Capture the cell that displays the provided text and extract its (X, Y) central coordinate. 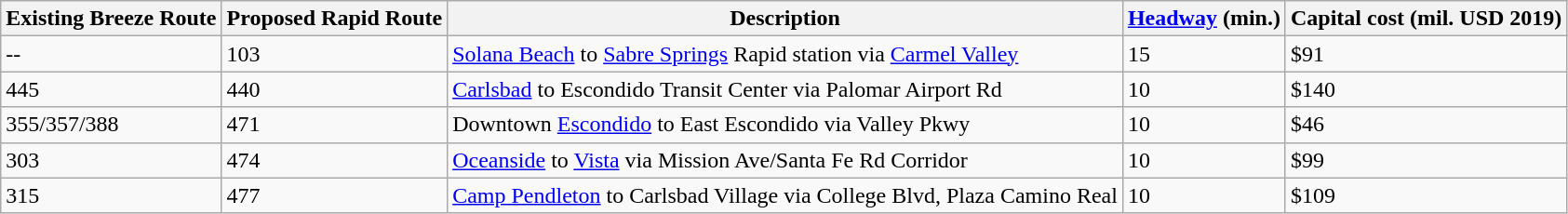
Description (785, 19)
471 (335, 125)
$140 (1426, 89)
315 (112, 195)
$99 (1426, 160)
Oceanside to Vista via Mission Ave/Santa Fe Rd Corridor (785, 160)
474 (335, 160)
$46 (1426, 125)
Solana Beach to Sabre Springs Rapid station via Carmel Valley (785, 54)
Carlsbad to Escondido Transit Center via Palomar Airport Rd (785, 89)
Downtown Escondido to East Escondido via Valley Pkwy (785, 125)
Headway (min.) (1204, 19)
Capital cost (mil. USD 2019) (1426, 19)
477 (335, 195)
Proposed Rapid Route (335, 19)
355/357/388 (112, 125)
445 (112, 89)
15 (1204, 54)
$109 (1426, 195)
-- (112, 54)
$91 (1426, 54)
103 (335, 54)
Existing Breeze Route (112, 19)
440 (335, 89)
Camp Pendleton to Carlsbad Village via College Blvd, Plaza Camino Real (785, 195)
303 (112, 160)
